Identify which cell holds the provided text, then report its (X, Y) central coordinate. 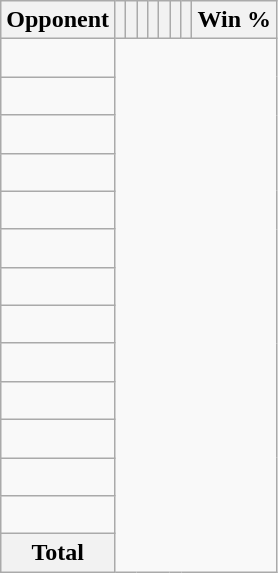
Win % (234, 20)
Total (58, 553)
Opponent (58, 20)
